Find where the given text appears and provide that cell's center as [X, Y] coordinate. 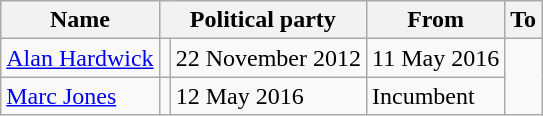
Political party [262, 20]
Alan Hardwick [80, 58]
To [524, 20]
12 May 2016 [268, 96]
Incumbent [436, 96]
Name [80, 20]
11 May 2016 [436, 58]
From [436, 20]
22 November 2012 [268, 58]
Marc Jones [80, 96]
